Return the [X, Y] coordinate for the center point of the cell that contains the specified text.  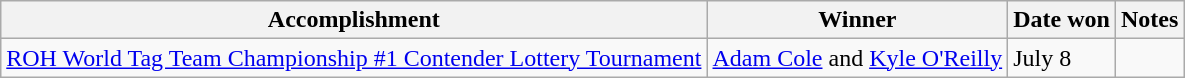
July 8 [1062, 58]
Adam Cole and Kyle O'Reilly [858, 58]
Accomplishment [354, 20]
Date won [1062, 20]
Winner [858, 20]
Notes [1149, 20]
ROH World Tag Team Championship #1 Contender Lottery Tournament [354, 58]
